Return [x, y] of the center of cell containing provided text 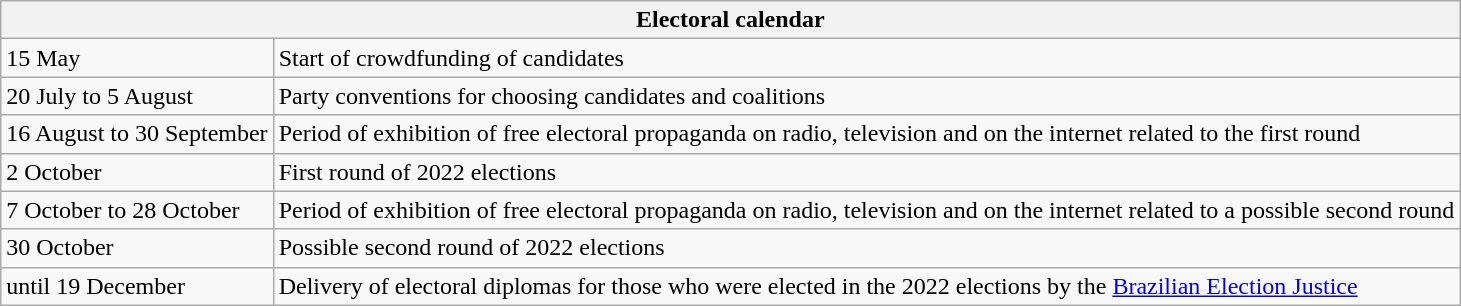
until 19 December [137, 286]
Period of exhibition of free electoral propaganda on radio, television and on the internet related to the first round [866, 134]
20 July to 5 August [137, 96]
7 October to 28 October [137, 210]
Electoral calendar [730, 20]
2 October [137, 172]
16 August to 30 September [137, 134]
Delivery of electoral diplomas for those who were elected in the 2022 elections by the Brazilian Election Justice [866, 286]
30 October [137, 248]
Possible second round of 2022 elections [866, 248]
15 May [137, 58]
Start of crowdfunding of candidates [866, 58]
First round of 2022 elections [866, 172]
Period of exhibition of free electoral propaganda on radio, television and on the internet related to a possible second round [866, 210]
Party conventions for choosing candidates and coalitions [866, 96]
